Determine the [X, Y] coordinate at the center of the cell enclosing the given text.  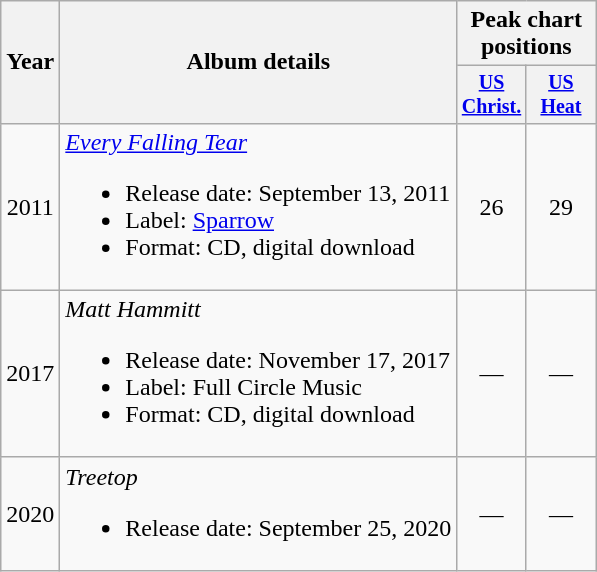
2011 [30, 206]
Album details [258, 62]
2020 [30, 514]
Year [30, 62]
USChrist. [492, 94]
TreetopRelease date: September 25, 2020 [258, 514]
USHeat [560, 94]
Every Falling TearRelease date: September 13, 2011Label: SparrowFormat: CD, digital download [258, 206]
Matt HammittRelease date: November 17, 2017Label: Full Circle MusicFormat: CD, digital download [258, 374]
26 [492, 206]
29 [560, 206]
2017 [30, 374]
Peak chart positions [526, 34]
